For the text-containing cell, return its midpoint in (x, y) coordinate format. 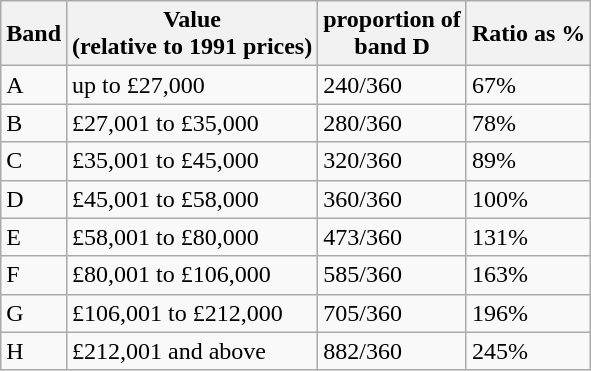
Band (34, 34)
£212,001 and above (192, 351)
£80,001 to £106,000 (192, 275)
Value (relative to 1991 prices) (192, 34)
C (34, 161)
£106,001 to £212,000 (192, 313)
163% (528, 275)
H (34, 351)
131% (528, 237)
G (34, 313)
280/360 (392, 123)
£27,001 to £35,000 (192, 123)
78% (528, 123)
705/360 (392, 313)
up to £27,000 (192, 85)
£58,001 to £80,000 (192, 237)
£45,001 to £58,000 (192, 199)
473/360 (392, 237)
A (34, 85)
E (34, 237)
245% (528, 351)
320/360 (392, 161)
B (34, 123)
196% (528, 313)
proportion of band D (392, 34)
100% (528, 199)
882/360 (392, 351)
240/360 (392, 85)
£35,001 to £45,000 (192, 161)
585/360 (392, 275)
89% (528, 161)
360/360 (392, 199)
F (34, 275)
D (34, 199)
67% (528, 85)
Ratio as % (528, 34)
